Search for the cell housing the specified text and yield its (x, y) center coordinate. 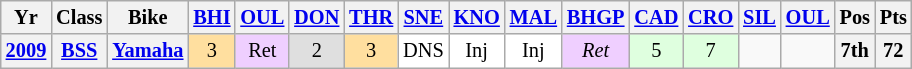
DON (316, 17)
BHGP (596, 17)
2009 (26, 51)
5 (656, 51)
BSS (79, 51)
Yamaha (148, 51)
DNS (423, 51)
KNO (477, 17)
Pos (855, 17)
7 (710, 51)
Pts (894, 17)
THR (371, 17)
SNE (423, 17)
72 (894, 51)
BHI (212, 17)
CRO (710, 17)
Yr (26, 17)
Class (79, 17)
CAD (656, 17)
7th (855, 51)
MAL (534, 17)
Bike (148, 17)
SIL (760, 17)
2 (316, 51)
